Find where the given text appears and provide that cell's center as [X, Y] coordinate. 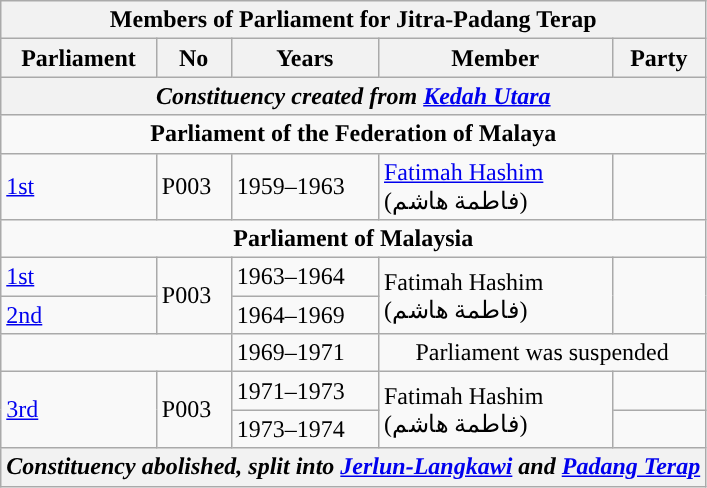
1969–1971 [304, 353]
Parliament of Malaysia [354, 239]
Member [495, 58]
3rd [79, 410]
Parliament of the Federation of Malaya [354, 134]
Members of Parliament for Jitra-Padang Terap [354, 20]
Party [659, 58]
1973–1974 [304, 429]
No [194, 58]
2nd [79, 315]
1959–1963 [304, 186]
1971–1973 [304, 391]
1964–1969 [304, 315]
Parliament was suspended [542, 353]
Years [304, 58]
1963–1964 [304, 277]
Constituency abolished, split into Jerlun-Langkawi and Padang Terap [354, 467]
Parliament [79, 58]
Constituency created from Kedah Utara [354, 96]
